Return (X, Y) of the center of cell containing provided text 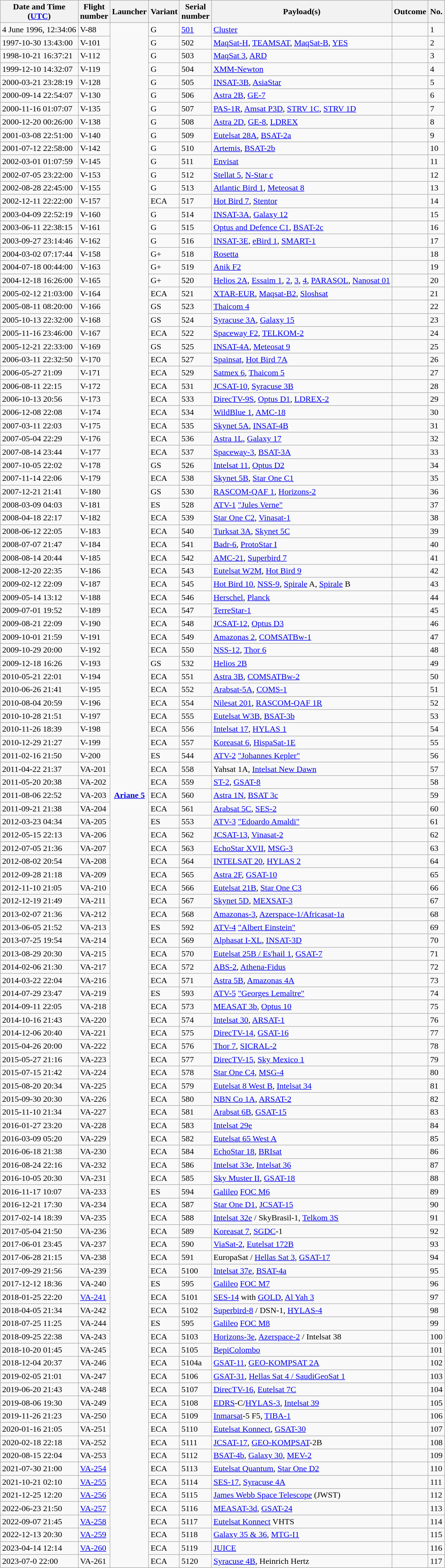
566 (195, 888)
85 (436, 1139)
VA-255 (94, 1482)
523 (195, 307)
VA-251 (94, 1429)
2008-07-07 21:47 (39, 544)
98 (436, 1310)
40 (436, 544)
Nilesat 201, RASCOM-QAF 1R (302, 703)
EchoStar 18, BRIsat (302, 1152)
2007-11-14 22:06 (39, 478)
101 (436, 1350)
2005-12-21 22:33:00 (39, 346)
BepiColombo (302, 1350)
VA-258 (94, 1522)
33 (436, 452)
Spaceway-3, BSAT-3A (302, 452)
VA-242 (94, 1310)
47 (436, 637)
Astra 1N, BSAT 3c (302, 795)
V-168 (94, 320)
573 (195, 1006)
2019-02-05 21:01 (39, 1376)
49 (436, 663)
DirecTV-16, Eutelsat 7C (302, 1389)
Syracuse 3A, Galaxy 15 (302, 320)
42 (436, 571)
Anik F2 (302, 267)
Hot Bird 7, Stentor (302, 201)
63 (436, 848)
115 (436, 1535)
NBN Co 1A, ARSAT-2 (302, 1099)
VA-215 (94, 954)
91 (436, 1218)
VA-240 (94, 1284)
5119 (195, 1548)
555 (195, 716)
5 (436, 82)
2010-08-04 20:59 (39, 703)
JCSAT-13, Vinasat-2 (302, 835)
2002-07-05 23:22:00 (39, 174)
14 (436, 201)
2012-03-23 04:34 (39, 822)
Astra 3B, COMSATBw-2 (302, 676)
Koreasat 7, SGDC-1 (302, 1231)
Variant (164, 12)
510 (195, 148)
Arabsat 6B, GSAT-15 (302, 1112)
Astra 5B, Amazonas 4A (302, 980)
Intelsat 29e (302, 1125)
2009-07-01 19:52 (39, 611)
V-101 (94, 43)
VA-260 (94, 1548)
567 (195, 901)
MEASAT-3d, GSAT-24 (302, 1508)
V-169 (94, 346)
Superbird-8 / DSN-1, HYLAS-4 (302, 1310)
30 (436, 412)
75 (436, 1006)
2014-03-22 22:04 (39, 980)
V-177 (94, 452)
Optus and Defence C1, BSAT-2c (302, 228)
11 (436, 161)
VA-218 (94, 1006)
Flight number (94, 12)
73 (436, 980)
V-188 (94, 597)
520 (195, 280)
Arabsat-5A, COMS-1 (302, 690)
2022-06-23 21:50 (39, 1508)
538 (195, 478)
Eutelsat 21B, Star One C3 (302, 888)
65 (436, 875)
VA-227 (94, 1112)
5103 (195, 1337)
Horizons-3e, Azerspace-2 / Intelsat 38 (302, 1337)
2020-08-15 22:04 (39, 1456)
Date and Time (UTC) (39, 12)
VA-229 (94, 1139)
56 (436, 756)
2010-05-21 22:01 (39, 676)
592 (195, 927)
SES-14 with GOLD, Al Yah 3 (302, 1297)
V-157 (94, 201)
588 (195, 1218)
537 (195, 452)
5115 (195, 1495)
VA-236 (94, 1231)
2015-07-15 21:42 (39, 1073)
2023-04-14 12:14 (39, 1548)
VA-206 (94, 835)
8 (436, 122)
2012-08-02 20:54 (39, 861)
2018-10-20 01:45 (39, 1350)
2010-10-28 21:51 (39, 716)
VA-231 (94, 1178)
108 (436, 1442)
2016-06-18 21:38 (39, 1152)
2007-08-14 23:44 (39, 452)
534 (195, 412)
38 (436, 518)
539 (195, 518)
ABS-2, Athena-Fidus (302, 967)
VA-259 (94, 1535)
VA-248 (94, 1389)
VA-239 (94, 1271)
VA-219 (94, 993)
Eutelsat 65 West A (302, 1139)
513 (195, 188)
12 (436, 174)
574 (195, 1020)
580 (195, 1099)
2011-05-20 20:38 (39, 782)
MaqSat-H, TEAMSAT, MaqSat-B, YES (302, 43)
V-171 (94, 373)
VA-202 (94, 782)
5100 (195, 1271)
522 (195, 333)
V-189 (94, 611)
2009-05-14 13:12 (39, 597)
2002-12-11 22:22:00 (39, 201)
2005-08-11 08:20:00 (39, 307)
VA-205 (94, 822)
579 (195, 1086)
VA-220 (94, 1020)
2022-12-13 20:30 (39, 1535)
2021-07-30 21:00 (39, 1469)
Serial number (195, 12)
V-185 (94, 557)
2017-09-29 21:56 (39, 1271)
V-200 (94, 756)
1999-12-10 14:32:07 (39, 69)
2007-05-04 22:29 (39, 439)
GSAT-11, GEO-KOMPSAT 2A (302, 1363)
2008-04-18 22:17 (39, 518)
V-178 (94, 465)
518 (195, 254)
2011-02-16 21:50 (39, 756)
Galileo FOC M7 (302, 1284)
2014-07-29 23:47 (39, 993)
V-186 (94, 571)
V-195 (94, 690)
594 (195, 1191)
VA-253 (94, 1456)
2021-10-21 02:10 (39, 1482)
V-112 (94, 56)
501 (195, 29)
VA-257 (94, 1508)
581 (195, 1112)
81 (436, 1086)
2016-08-24 22:16 (39, 1165)
71 (436, 954)
MEASAT 3b, Optus 10 (302, 1006)
96 (436, 1284)
2010-11-26 18:39 (39, 729)
James Webb Space Telescope (JWST) (302, 1495)
VA-217 (94, 967)
575 (195, 1033)
VA-204 (94, 809)
576 (195, 1046)
2007-12-21 21:41 (39, 492)
2015-04-26 20:00 (39, 1046)
Eutelsat Quantum, Star One D2 (302, 1469)
V-119 (94, 69)
Intelsat 33e, Intelsat 36 (302, 1165)
31 (436, 426)
535 (195, 426)
5113 (195, 1469)
AMC-21, Superbird 7 (302, 557)
112 (436, 1495)
2017-12-12 18:36 (39, 1284)
2010-06-26 21:41 (39, 690)
23 (436, 320)
48 (436, 650)
V-142 (94, 148)
Outcome (410, 12)
VA-234 (94, 1204)
Inmarsat-5 F5, TIBA-1 (302, 1416)
57 (436, 769)
107 (436, 1429)
Helios 2A, Essaim 1, 2, 3, 4, PARASOL, Nanosat 01 (302, 280)
22 (436, 307)
2006-12-08 22:08 (39, 412)
Intelsat 32e / SkyBrasil-1, Telkom 3S (302, 1218)
514 (195, 214)
2005-11-16 23:46:00 (39, 333)
76 (436, 1020)
2015-09-30 20:30 (39, 1099)
94 (436, 1258)
20 (436, 280)
INSAT-3B, AsiaStar (302, 82)
80 (436, 1073)
Atlantic Bird 1, Meteosat 8 (302, 188)
Alphasat I-XL, INSAT-3D (302, 940)
5104a (195, 1363)
Yahsat 1A, Intelsat New Dawn (302, 769)
87 (436, 1165)
2007-10-05 22:02 (39, 465)
2016-11-17 10:07 (39, 1191)
Amazonas-3, Azerspace-1/Africasat-1a (302, 914)
VA-232 (94, 1165)
Koreasat 6, HispaSat-1E (302, 742)
2003-06-11 22:38:15 (39, 228)
XTAR-EUR, Maqsat-B2, Sloshsat (302, 293)
590 (195, 1244)
VA-252 (94, 1442)
93 (436, 1244)
Skynet 5D, MEXSAT-3 (302, 901)
525 (195, 346)
V-198 (94, 729)
43 (436, 584)
521 (195, 293)
116 (436, 1548)
77 (436, 1033)
516 (195, 241)
26 (436, 359)
571 (195, 980)
29 (436, 399)
582 (195, 1139)
2018-01-25 22:20 (39, 1297)
587 (195, 1204)
V-88 (94, 29)
Spainsat, Hot Bird 7A (302, 359)
V-155 (94, 188)
5106 (195, 1376)
2005-02-12 21:03:00 (39, 293)
528 (195, 505)
5107 (195, 1389)
5102 (195, 1310)
Astra 2F, GSAT-10 (302, 875)
2018-12-04 20:37 (39, 1363)
593 (195, 993)
V-163 (94, 267)
1997-10-30 13:43:00 (39, 43)
2016-03-09 05:20 (39, 1139)
ST-2, GSAT-8 (302, 782)
2002-03-01 01:07:59 (39, 161)
58 (436, 782)
Cluster (302, 29)
ATV-1 "Jules Verne" (302, 505)
4 (436, 69)
2015-05-27 21:16 (39, 1059)
2011-04-22 21:37 (39, 769)
2009-08-21 22:09 (39, 624)
Eutelsat Konnect, GSAT-30 (302, 1429)
2000-03-21 23:28:19 (39, 82)
562 (195, 835)
Galaxy 35 & 36, MTG-I1 (302, 1535)
SES-17, Syracuse 4A (302, 1482)
5112 (195, 1456)
110 (436, 1469)
10 (436, 148)
103 (436, 1376)
V-193 (94, 663)
95 (436, 1271)
NSS-12, Thor 6 (302, 650)
ATV-4 "Albert Einstein" (302, 927)
86 (436, 1152)
V-128 (94, 82)
533 (195, 399)
V-179 (94, 478)
577 (195, 1059)
105 (436, 1403)
53 (436, 716)
VA-226 (94, 1099)
565 (195, 875)
VA-221 (94, 1033)
Ariane 5 (130, 795)
591 (195, 1258)
530 (195, 492)
34 (436, 465)
Satmex 6, Thaicom 5 (302, 373)
4 June 1996, 12:34:06 (39, 29)
506 (195, 95)
2006-08-11 22:15 (39, 386)
17 (436, 241)
2001-07-12 22:58:00 (39, 148)
2018-07-25 11:25 (39, 1323)
517 (195, 201)
BSAT-4b, Galaxy 30, MEV-2 (302, 1456)
DirecTV-15, Sky Mexico 1 (302, 1059)
106 (436, 1416)
54 (436, 729)
V-135 (94, 109)
JCSAT-12, Optus D3 (302, 624)
502 (195, 43)
VA-203 (94, 795)
79 (436, 1059)
2011-08-06 22:52 (39, 795)
Skynet 5B, Star One C1 (302, 478)
WildBlue 1, AMC-18 (302, 412)
505 (195, 82)
TerreStar-1 (302, 611)
V-153 (94, 174)
V-183 (94, 531)
PAS-1R, Amsat P3D, STRV 1C, STRV 1D (302, 109)
V-166 (94, 307)
2008-12-20 22:35 (39, 571)
V-167 (94, 333)
2020-02-18 22:18 (39, 1442)
VA-207 (94, 848)
2023-07-0 22:00 (39, 1561)
2017-02-14 18:39 (39, 1218)
V-180 (94, 492)
554 (195, 703)
572 (195, 967)
551 (195, 676)
78 (436, 1046)
84 (436, 1125)
561 (195, 809)
1998-10-21 16:37:21 (39, 56)
5114 (195, 1482)
No. (436, 12)
2019-11-26 21:23 (39, 1416)
Rosetta (302, 254)
2003-04-09 22:52:19 (39, 214)
Star One C4, MSG-4 (302, 1073)
V-194 (94, 676)
526 (195, 465)
59 (436, 795)
Herschel, Planck (302, 597)
V-140 (94, 135)
VA-244 (94, 1323)
VA-228 (94, 1125)
VA-237 (94, 1244)
540 (195, 531)
V-181 (94, 505)
Star One D1, JCSAT-15 (302, 1204)
546 (195, 597)
109 (436, 1456)
Payload(s) (302, 12)
2014-12-06 20:40 (39, 1033)
Sky Muster II, GSAT-18 (302, 1178)
2017-05-04 21:50 (39, 1231)
545 (195, 584)
XMM-Newton (302, 69)
83 (436, 1112)
507 (195, 109)
74 (436, 993)
2000-11-16 01:07:07 (39, 109)
Astra 2D, GE-8, LDREX (302, 122)
512 (195, 174)
V-182 (94, 518)
DirecTV-14, GSAT-16 (302, 1033)
JCSAT-17, GEO-KOMPSAT-2B (302, 1442)
VA-210 (94, 888)
524 (195, 320)
2018-09-25 22:38 (39, 1337)
2021-12-25 12:20 (39, 1495)
V-175 (94, 426)
117 (436, 1561)
2012-07-05 21:36 (39, 848)
V-190 (94, 624)
558 (195, 769)
INSAT-3A, Galaxy 12 (302, 214)
2009-12-18 16:26 (39, 663)
Eutelsat 25B / Es'hail 1, GSAT-7 (302, 954)
89 (436, 1191)
V-184 (94, 544)
88 (436, 1178)
V-145 (94, 161)
548 (195, 624)
1 (436, 29)
VA-235 (94, 1218)
68 (436, 914)
VA-230 (94, 1152)
578 (195, 1073)
5117 (195, 1522)
531 (195, 386)
INTELSAT 20, HYLAS 2 (302, 861)
64 (436, 861)
Eutelsat 8 West B, Intelsat 34 (302, 1086)
VA-208 (94, 861)
VA-214 (94, 940)
2020-01-16 21:05 (39, 1429)
52 (436, 703)
V-162 (94, 241)
VA-223 (94, 1059)
VA-224 (94, 1073)
569 (195, 940)
62 (436, 835)
6 (436, 95)
102 (436, 1363)
Star One C2, Vinasat-1 (302, 518)
527 (195, 359)
583 (195, 1125)
Thaicom 4 (302, 307)
5111 (195, 1442)
VA-238 (94, 1258)
550 (195, 650)
V-187 (94, 584)
VA-254 (94, 1469)
V-191 (94, 637)
5105 (195, 1350)
DirecTV-9S, Optus D1, LDREX-2 (302, 399)
VA-247 (94, 1376)
Galileo FOC M8 (302, 1323)
V-197 (94, 716)
ATV-5 "Georges Lemaître" (302, 993)
547 (195, 611)
18 (436, 254)
V-164 (94, 293)
97 (436, 1297)
570 (195, 954)
503 (195, 56)
2011-09-21 21:38 (39, 809)
7 (436, 109)
564 (195, 861)
2001-03-08 22:51:00 (39, 135)
RASCOM-QAF 1, Horizons-2 (302, 492)
542 (195, 557)
5110 (195, 1429)
504 (195, 69)
V-130 (94, 95)
Turksat 3A, Skynet 5C (302, 531)
V-158 (94, 254)
2019-08-06 19:30 (39, 1403)
113 (436, 1508)
44 (436, 597)
560 (195, 795)
2017-06-28 21:15 (39, 1258)
VA-222 (94, 1046)
V-170 (94, 359)
2008-08-14 20:44 (39, 557)
Amazonas 2, COMSATBw-1 (302, 637)
V-196 (94, 703)
Intelsat 11, Optus D2 (302, 465)
V-165 (94, 280)
552 (195, 690)
19 (436, 267)
2014-09-11 22:05 (39, 1006)
55 (436, 742)
Spaceway F2, TELKOM-2 (302, 333)
ViaSat-2, Eutelsat 172B (302, 1244)
61 (436, 822)
586 (195, 1165)
584 (195, 1152)
Astra 1L, Galaxy 17 (302, 439)
519 (195, 267)
66 (436, 888)
50 (436, 676)
Stellat 5, N-Star c (302, 174)
5118 (195, 1535)
2007-03-11 22:03 (39, 426)
V-160 (94, 214)
Astra 2B, GE-7 (302, 95)
ATV-2 "Johannes Kepler" (302, 756)
VA-246 (94, 1363)
2006-05-27 21:09 (39, 373)
37 (436, 505)
2019-06-20 21:43 (39, 1389)
EchoStar XVII, MSG-3 (302, 848)
Hot Bird 10, NSS-9, Spirale A, Spirale B (302, 584)
2012-12-19 21:49 (39, 901)
JUICE (302, 1548)
13 (436, 188)
2015-08-20 20:34 (39, 1086)
16 (436, 228)
VA-256 (94, 1495)
46 (436, 624)
90 (436, 1204)
Helios 2B (302, 663)
VA-216 (94, 980)
VA-241 (94, 1297)
Syracuse 4B, Heinrich Hertz (302, 1561)
28 (436, 386)
557 (195, 742)
2009-10-29 20:00 (39, 650)
5108 (195, 1403)
32 (436, 439)
5101 (195, 1297)
Launcher (130, 12)
35 (436, 478)
70 (436, 940)
V-173 (94, 399)
Intelsat 37e, BSAT-4a (302, 1271)
2004-12-18 16:26:00 (39, 280)
V-174 (94, 412)
509 (195, 135)
2009-02-12 22:09 (39, 584)
ATV-3 "Edoardo Amaldi" (302, 822)
VA-212 (94, 914)
VA-243 (94, 1337)
529 (195, 373)
VA-245 (94, 1350)
60 (436, 809)
GSAT-31, Hellas Sat 4 / SaudiGeoSat 1 (302, 1376)
Eutelsat W3B, BSAT-3b (302, 716)
2014-10-16 21:43 (39, 1020)
2018-04-05 21:34 (39, 1310)
2 (436, 43)
41 (436, 557)
532 (195, 663)
92 (436, 1231)
Arabsat 5C, SES-2 (302, 809)
2014-02-06 21:30 (39, 967)
2004-07-18 00:44:00 (39, 267)
541 (195, 544)
Intelsat 30, ARSAT-1 (302, 1020)
2013-06-05 21:52 (39, 927)
V-138 (94, 122)
2010-12-29 21:27 (39, 742)
Thor 7, SICRAL-2 (302, 1046)
VA-209 (94, 875)
72 (436, 967)
2006-03-11 22:32:50 (39, 359)
5120 (195, 1561)
EDRS-C/HYLAS-3, Intelsat 39 (302, 1403)
2000-09-14 22:54:07 (39, 95)
45 (436, 611)
543 (195, 571)
2009-10-01 21:59 (39, 637)
51 (436, 690)
25 (436, 346)
2013-02-07 21:36 (39, 914)
2003-09-27 23:14:46 (39, 241)
V-161 (94, 228)
JCSAT-10, Syracuse 3B (302, 386)
568 (195, 914)
3 (436, 56)
2022-09-07 21:45 (39, 1522)
2013-08-29 20:30 (39, 954)
Eutelsat 28A, BSAT-2a (302, 135)
V-199 (94, 742)
2012-09-28 21:18 (39, 875)
2015-11-10 21:34 (39, 1112)
V-192 (94, 650)
67 (436, 901)
Intelsat 17, HYLAS 1 (302, 729)
2004-03-02 07:17:44 (39, 254)
V-172 (94, 386)
549 (195, 637)
Galileo FOC M6 (302, 1191)
VA-211 (94, 901)
V-176 (94, 439)
589 (195, 1231)
VA-213 (94, 927)
36 (436, 492)
2012-11-10 21:05 (39, 888)
VA-201 (94, 769)
2002-08-28 22:45:00 (39, 188)
536 (195, 439)
21 (436, 293)
Badr-6, ProtoStar I (302, 544)
2016-10-05 20:30 (39, 1178)
27 (436, 373)
553 (195, 822)
39 (436, 531)
508 (195, 122)
VA-261 (94, 1561)
2006-10-13 20:56 (39, 399)
69 (436, 927)
2012-05-15 22:13 (39, 835)
556 (195, 729)
511 (195, 161)
2005-10-13 22:32:00 (39, 320)
2008-06-12 22:05 (39, 531)
585 (195, 1178)
MaqSat 3, ARD (302, 56)
544 (195, 756)
82 (436, 1099)
INSAT-3E, eBird 1, SMART-1 (302, 241)
559 (195, 782)
2017-06-01 23:45 (39, 1244)
24 (436, 333)
Eutelsat W2M, Hot Bird 9 (302, 571)
15 (436, 214)
VA-249 (94, 1403)
2000-12-20 00:26:00 (39, 122)
2016-01-27 23:20 (39, 1125)
2008-03-09 04:03 (39, 505)
2013-07-25 19:54 (39, 940)
100 (436, 1337)
Eutelsat Konnect VHTS (302, 1522)
515 (195, 228)
5109 (195, 1416)
VA-250 (94, 1416)
2016-12-21 17:30 (39, 1204)
99 (436, 1323)
104 (436, 1389)
Envisat (302, 161)
Artemis, BSAT-2b (302, 148)
INSAT-4A, Meteosat 9 (302, 346)
EuropaSat / Hellas Sat 3, GSAT-17 (302, 1258)
114 (436, 1522)
VA-233 (94, 1191)
Skynet 5A, INSAT-4B (302, 426)
563 (195, 848)
VA-225 (94, 1086)
5116 (195, 1508)
9 (436, 135)
111 (436, 1482)
